From the cell containing the given text, extract its center point as (x, y) coordinate. 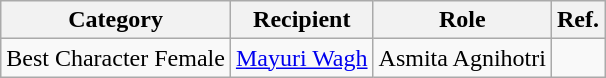
Mayuri Wagh (302, 58)
Ref. (578, 20)
Category (116, 20)
Role (462, 20)
Recipient (302, 20)
Best Character Female (116, 58)
Asmita Agnihotri (462, 58)
